Determine the (X, Y) coordinate at the center of the cell enclosing the given text.  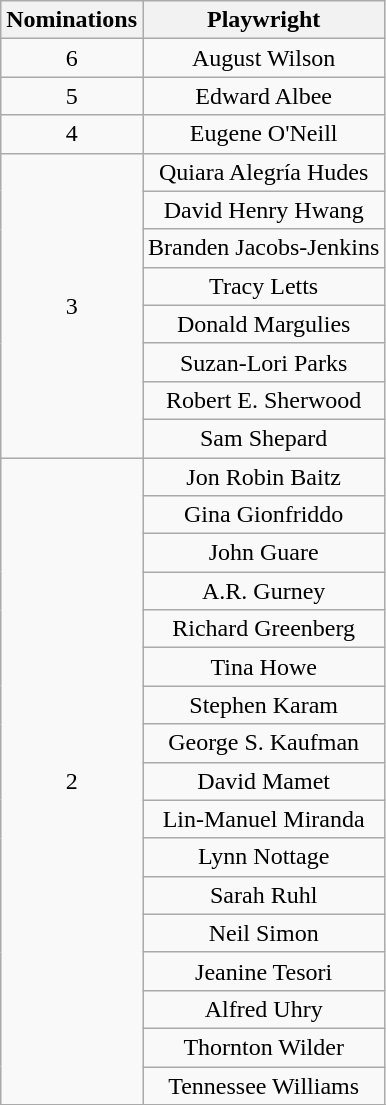
6 (72, 58)
Tennessee Williams (263, 1085)
Gina Gionfriddo (263, 515)
Sam Shepard (263, 438)
Branden Jacobs-Jenkins (263, 248)
5 (72, 96)
Eugene O'Neill (263, 134)
4 (72, 134)
Thornton Wilder (263, 1047)
David Henry Hwang (263, 210)
Robert E. Sherwood (263, 400)
3 (72, 305)
Lin-Manuel Miranda (263, 819)
Nominations (72, 20)
Neil Simon (263, 933)
A.R. Gurney (263, 591)
Lynn Nottage (263, 857)
Tina Howe (263, 667)
August Wilson (263, 58)
John Guare (263, 553)
Richard Greenberg (263, 629)
Alfred Uhry (263, 1009)
Jon Robin Baitz (263, 477)
George S. Kaufman (263, 743)
2 (72, 782)
Suzan-Lori Parks (263, 362)
Quiara Alegría Hudes (263, 172)
Playwright (263, 20)
Donald Margulies (263, 324)
Tracy Letts (263, 286)
Sarah Ruhl (263, 895)
David Mamet (263, 781)
Edward Albee (263, 96)
Jeanine Tesori (263, 971)
Stephen Karam (263, 705)
